Scan for the cell matching the given text and deliver its [X, Y] coordinate at center. 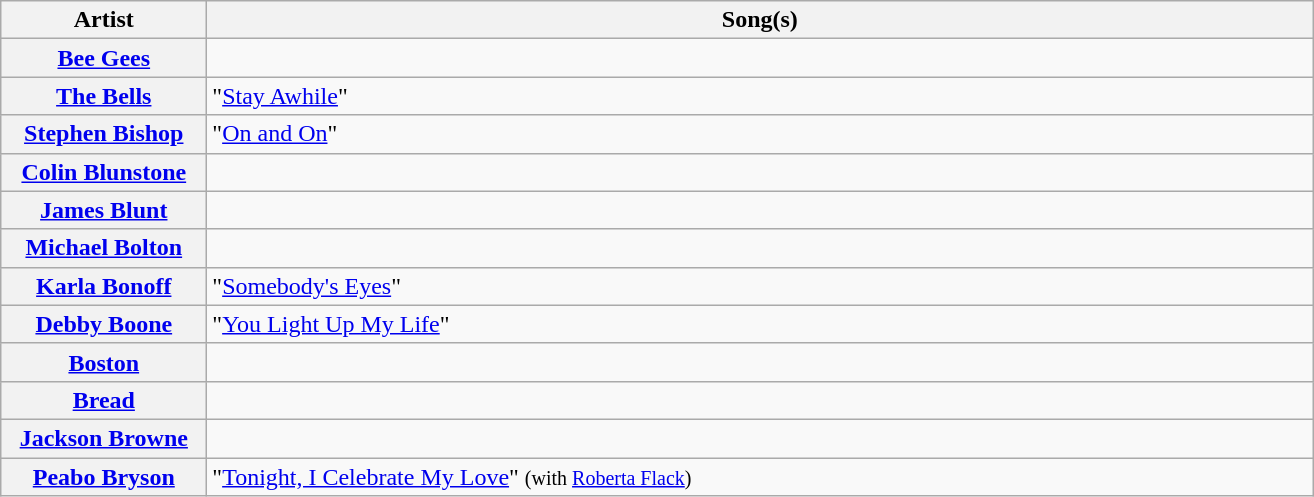
Peabo Bryson [104, 477]
Stephen Bishop [104, 134]
Song(s) [760, 20]
"Somebody's Eyes" [760, 286]
Karla Bonoff [104, 286]
Jackson Browne [104, 438]
"Stay Awhile" [760, 96]
"You Light Up My Life" [760, 324]
Colin Blunstone [104, 172]
The Bells [104, 96]
Bee Gees [104, 58]
Michael Bolton [104, 248]
"On and On" [760, 134]
Boston [104, 362]
James Blunt [104, 210]
Artist [104, 20]
Debby Boone [104, 324]
Bread [104, 400]
"Tonight, I Celebrate My Love" (with Roberta Flack) [760, 477]
